Return the (X, Y) coordinate for the center point of the cell that contains the specified text.  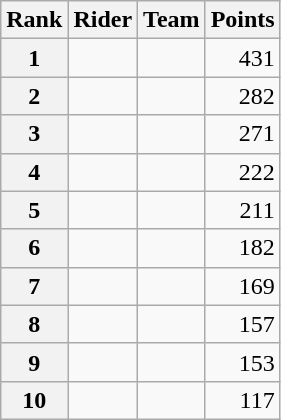
10 (34, 400)
271 (242, 134)
Points (242, 20)
Rank (34, 20)
2 (34, 96)
Team (172, 20)
282 (242, 96)
1 (34, 58)
5 (34, 210)
6 (34, 248)
8 (34, 324)
3 (34, 134)
Rider (103, 20)
431 (242, 58)
9 (34, 362)
157 (242, 324)
169 (242, 286)
222 (242, 172)
211 (242, 210)
4 (34, 172)
7 (34, 286)
182 (242, 248)
153 (242, 362)
117 (242, 400)
